From the cell containing the given text, extract its center point as (X, Y) coordinate. 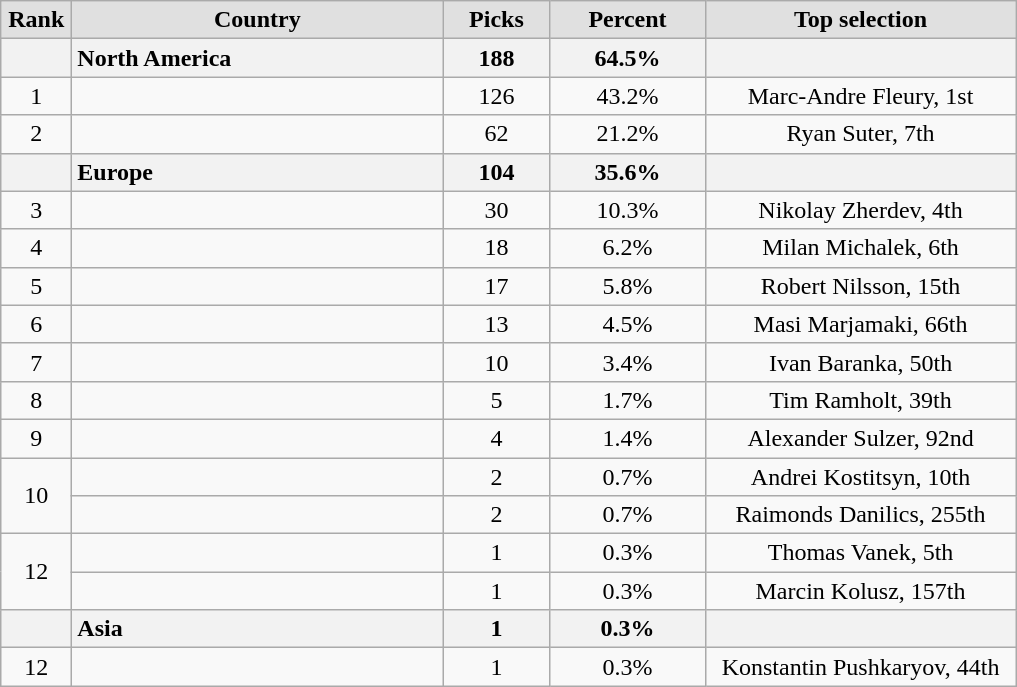
188 (496, 58)
Marc-Andre Fleury, 1st (860, 96)
Europe (258, 172)
4.5% (628, 324)
8 (36, 400)
3.4% (628, 362)
13 (496, 324)
North America (258, 58)
Thomas Vanek, 5th (860, 553)
3 (36, 210)
Masi Marjamaki, 66th (860, 324)
Top selection (860, 20)
Percent (628, 20)
30 (496, 210)
Robert Nilsson, 15th (860, 286)
Andrei Kostitsyn, 10th (860, 477)
Milan Michalek, 6th (860, 248)
10.3% (628, 210)
Country (258, 20)
64.5% (628, 58)
5.8% (628, 286)
Tim Ramholt, 39th (860, 400)
17 (496, 286)
18 (496, 248)
Picks (496, 20)
Raimonds Danilics, 255th (860, 515)
1.7% (628, 400)
Ryan Suter, 7th (860, 134)
7 (36, 362)
Alexander Sulzer, 92nd (860, 438)
6.2% (628, 248)
Konstantin Pushkaryov, 44th (860, 667)
Marcin Kolusz, 157th (860, 591)
Ivan Baranka, 50th (860, 362)
126 (496, 96)
Rank (36, 20)
104 (496, 172)
1.4% (628, 438)
Asia (258, 629)
6 (36, 324)
Nikolay Zherdev, 4th (860, 210)
43.2% (628, 96)
21.2% (628, 134)
9 (36, 438)
35.6% (628, 172)
62 (496, 134)
